Return the (X, Y) coordinate for the center point of the cell that contains the specified text.  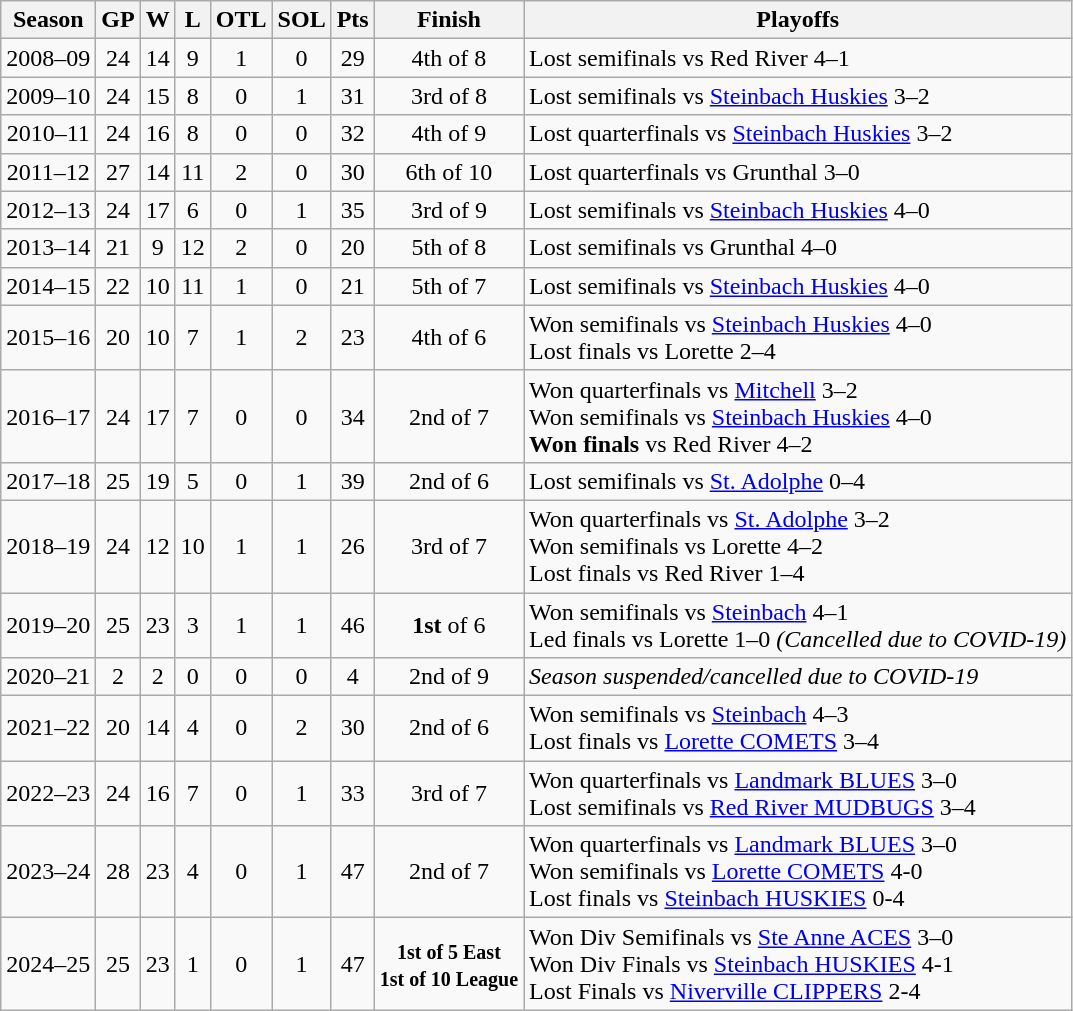
Won semifinals vs Steinbach 4–3Lost finals vs Lorette COMETS 3–4 (798, 728)
Won semifinals vs Steinbach 4–1Led finals vs Lorette 1–0 (Cancelled due to COVID-19) (798, 624)
Lost semifinals vs St. Adolphe 0–4 (798, 481)
2008–09 (48, 58)
2016–17 (48, 416)
2021–22 (48, 728)
Lost semifinals vs Steinbach Huskies 3–2 (798, 96)
Finish (448, 20)
34 (352, 416)
6 (192, 210)
27 (118, 172)
31 (352, 96)
Season (48, 20)
26 (352, 546)
GP (118, 20)
Won Div Semifinals vs Ste Anne ACES 3–0Won Div Finals vs Steinbach HUSKIES 4-1Lost Finals vs Niverville CLIPPERS 2-4 (798, 964)
2nd of 9 (448, 677)
3rd of 9 (448, 210)
5th of 7 (448, 286)
Lost semifinals vs Grunthal 4–0 (798, 248)
SOL (302, 20)
2012–13 (48, 210)
Won quarterfinals vs Mitchell 3–2Won semifinals vs Steinbach Huskies 4–0Won finals vs Red River 4–2 (798, 416)
22 (118, 286)
2023–24 (48, 872)
1st of 6 (448, 624)
6th of 10 (448, 172)
2015–16 (48, 338)
2022–23 (48, 794)
2011–12 (48, 172)
3 (192, 624)
Lost quarterfinals vs Steinbach Huskies 3–2 (798, 134)
33 (352, 794)
Season suspended/cancelled due to COVID-19 (798, 677)
2020–21 (48, 677)
Won quarterfinals vs Landmark BLUES 3–0Lost semifinals vs Red River MUDBUGS 3–4 (798, 794)
Lost semifinals vs Red River 4–1 (798, 58)
W (158, 20)
46 (352, 624)
Won semifinals vs Steinbach Huskies 4–0Lost finals vs Lorette 2–4 (798, 338)
2018–19 (48, 546)
Won quarterfinals vs Landmark BLUES 3–0Won semifinals vs Lorette COMETS 4-0Lost finals vs Steinbach HUSKIES 0-4 (798, 872)
5th of 8 (448, 248)
4th of 6 (448, 338)
Lost quarterfinals vs Grunthal 3–0 (798, 172)
2019–20 (48, 624)
39 (352, 481)
2013–14 (48, 248)
Pts (352, 20)
2017–18 (48, 481)
2024–25 (48, 964)
32 (352, 134)
2009–10 (48, 96)
19 (158, 481)
28 (118, 872)
Playoffs (798, 20)
35 (352, 210)
1st of 5 East1st of 10 League (448, 964)
4th of 8 (448, 58)
OTL (241, 20)
3rd of 8 (448, 96)
5 (192, 481)
29 (352, 58)
L (192, 20)
4th of 9 (448, 134)
Won quarterfinals vs St. Adolphe 3–2Won semifinals vs Lorette 4–2Lost finals vs Red River 1–4 (798, 546)
2010–11 (48, 134)
15 (158, 96)
2014–15 (48, 286)
